From the cell containing the given text, extract its center point as (X, Y) coordinate. 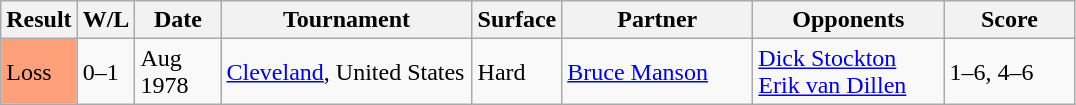
Bruce Manson (658, 72)
Partner (658, 20)
Dick Stockton Erik van Dillen (848, 72)
Opponents (848, 20)
Date (178, 20)
W/L (106, 20)
1–6, 4–6 (1010, 72)
0–1 (106, 72)
Score (1010, 20)
Surface (517, 20)
Cleveland, United States (346, 72)
Result (39, 20)
Loss (39, 72)
Tournament (346, 20)
Hard (517, 72)
Aug 1978 (178, 72)
